Search for the cell housing the specified text and yield its [x, y] center coordinate. 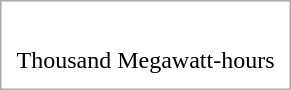
Thousand Megawatt-hours [146, 60]
